Return the [X, Y] coordinate for the center point of the cell that contains the specified text.  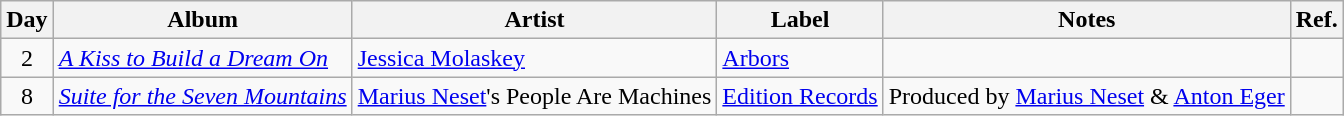
Edition Records [800, 96]
A Kiss to Build a Dream On [202, 58]
Ref. [1316, 20]
8 [27, 96]
Notes [1086, 20]
Album [202, 20]
Day [27, 20]
Arbors [800, 58]
2 [27, 58]
Produced by Marius Neset & Anton Eger [1086, 96]
Label [800, 20]
Marius Neset's People Are Machines [534, 96]
Jessica Molaskey [534, 58]
Suite for the Seven Mountains [202, 96]
Artist [534, 20]
